Pinpoint the cell where the given text exists, returning its [x, y] midpoint coordinate. 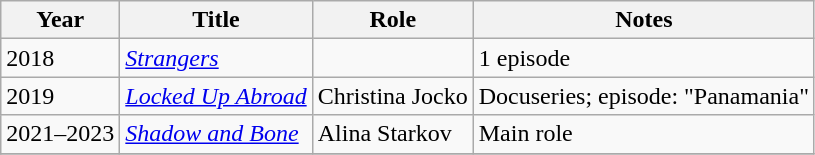
Year [60, 20]
2021–2023 [60, 134]
Title [216, 20]
Notes [644, 20]
Shadow and Bone [216, 134]
Christina Jocko [392, 96]
Strangers [216, 58]
1 episode [644, 58]
Locked Up Abroad [216, 96]
Main role [644, 134]
2019 [60, 96]
Role [392, 20]
2018 [60, 58]
Docuseries; episode: "Panamania" [644, 96]
Alina Starkov [392, 134]
